From the cell containing the given text, extract its center point as (x, y) coordinate. 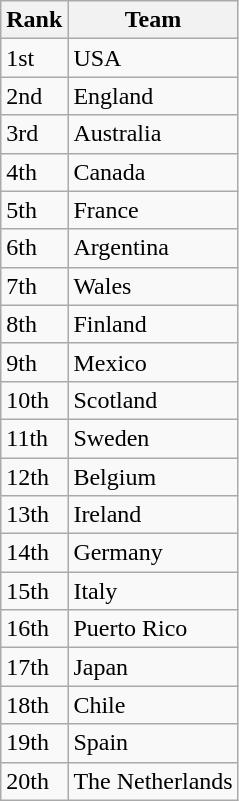
12th (34, 477)
England (153, 96)
11th (34, 438)
Mexico (153, 362)
France (153, 210)
Scotland (153, 400)
8th (34, 324)
Italy (153, 591)
Wales (153, 286)
Belgium (153, 477)
Chile (153, 705)
Finland (153, 324)
19th (34, 743)
3rd (34, 134)
Germany (153, 553)
Rank (34, 20)
Australia (153, 134)
Sweden (153, 438)
9th (34, 362)
15th (34, 591)
1st (34, 58)
Japan (153, 667)
17th (34, 667)
The Netherlands (153, 781)
Spain (153, 743)
6th (34, 248)
5th (34, 210)
USA (153, 58)
2nd (34, 96)
Puerto Rico (153, 629)
7th (34, 286)
13th (34, 515)
Team (153, 20)
Canada (153, 172)
18th (34, 705)
20th (34, 781)
4th (34, 172)
16th (34, 629)
Argentina (153, 248)
14th (34, 553)
Ireland (153, 515)
10th (34, 400)
